Determine the (X, Y) coordinate at the center of the cell enclosing the given text.  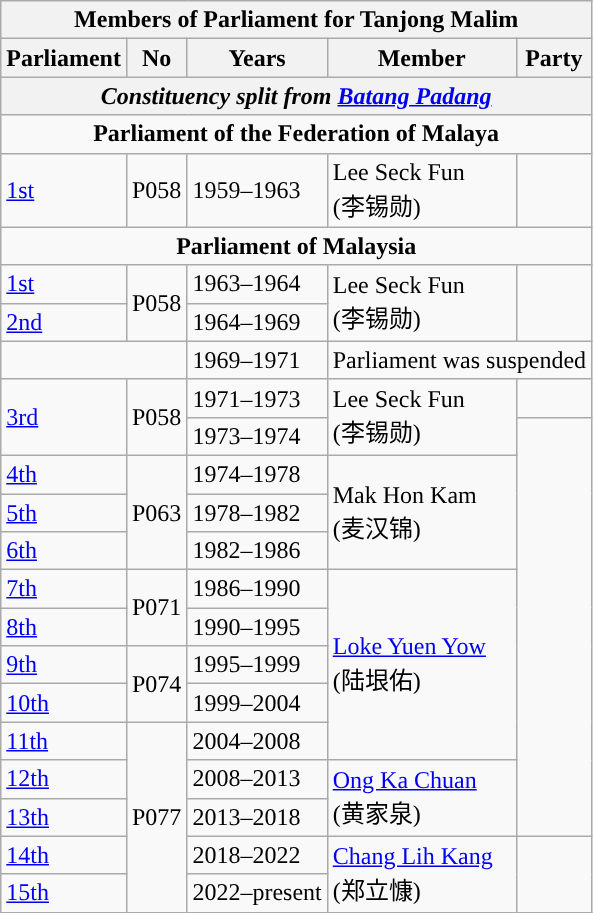
2004–2008 (257, 741)
Chang Lih Kang (郑立慷) (422, 874)
12th (64, 779)
2013–2018 (257, 817)
1973–1974 (257, 436)
2008–2013 (257, 779)
Constituency split from Batang Padang (296, 96)
7th (64, 589)
P063 (156, 512)
14th (64, 855)
Parliament of the Federation of Malaya (296, 134)
8th (64, 627)
11th (64, 741)
Parliament of Malaysia (296, 246)
15th (64, 893)
1999–2004 (257, 703)
1959–1963 (257, 190)
9th (64, 665)
Party (554, 58)
Members of Parliament for Tanjong Malim (296, 20)
Parliament (64, 58)
1978–1982 (257, 513)
Mak Hon Kam (麦汉锦) (422, 512)
1990–1995 (257, 627)
P077 (156, 817)
1986–1990 (257, 589)
5th (64, 513)
4th (64, 474)
2022–present (257, 893)
1995–1999 (257, 665)
P074 (156, 684)
1974–1978 (257, 474)
Ong Ka Chuan (黄家泉) (422, 798)
Parliament was suspended (459, 360)
Years (257, 58)
1964–1969 (257, 322)
P071 (156, 608)
Loke Yuen Yow (陆垠佑) (422, 665)
1969–1971 (257, 360)
No (156, 58)
3rd (64, 417)
1982–1986 (257, 551)
1963–1964 (257, 284)
6th (64, 551)
Member (422, 58)
2018–2022 (257, 855)
10th (64, 703)
13th (64, 817)
1971–1973 (257, 398)
2nd (64, 322)
